Locate the cell with the specified text and output its [X, Y] center coordinate. 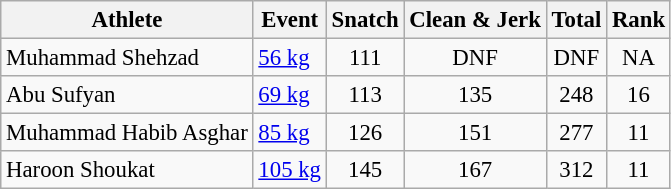
Event [290, 20]
167 [475, 170]
145 [365, 170]
85 kg [290, 133]
Abu Sufyan [127, 95]
126 [365, 133]
151 [475, 133]
69 kg [290, 95]
Snatch [365, 20]
56 kg [290, 58]
105 kg [290, 170]
Athlete [127, 20]
Muhammad Shehzad [127, 58]
312 [576, 170]
113 [365, 95]
248 [576, 95]
16 [639, 95]
Haroon Shoukat [127, 170]
NA [639, 58]
135 [475, 95]
277 [576, 133]
Clean & Jerk [475, 20]
Muhammad Habib Asghar [127, 133]
Total [576, 20]
111 [365, 58]
Rank [639, 20]
